Identify which cell holds the provided text, then report its (X, Y) central coordinate. 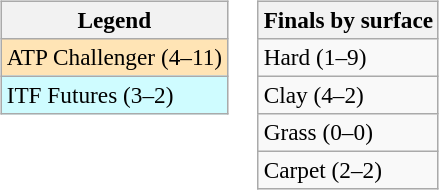
Grass (0–0) (348, 133)
ATP Challenger (4–11) (114, 57)
Carpet (2–2) (348, 171)
ITF Futures (3–2) (114, 95)
Clay (4–2) (348, 95)
Hard (1–9) (348, 57)
Finals by surface (348, 20)
Legend (114, 20)
